Detect which cell encompasses the target text, then output its [x, y] center coordinate. 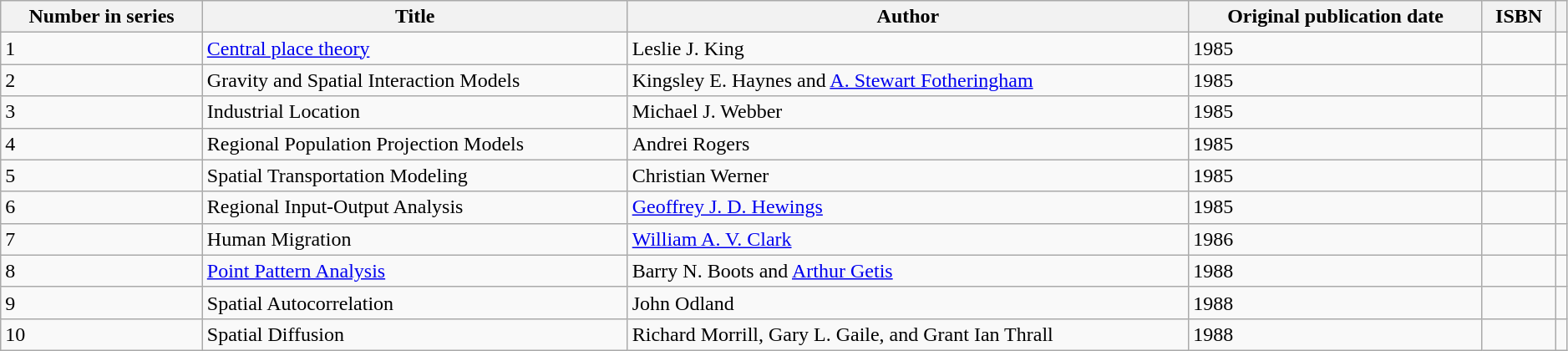
7 [102, 239]
1 [102, 48]
Michael J. Webber [908, 112]
Spatial Autocorrelation [414, 303]
Kingsley E. Haynes and A. Stewart Fotheringham [908, 80]
Andrei Rogers [908, 144]
3 [102, 112]
Richard Morrill, Gary L. Gaile, and Grant Ian Thrall [908, 334]
William A. V. Clark [908, 239]
Regional Input-Output Analysis [414, 207]
10 [102, 334]
Spatial Transportation Modeling [414, 175]
John Odland [908, 303]
Author [908, 17]
2 [102, 80]
Gravity and Spatial Interaction Models [414, 80]
Original publication date [1336, 17]
8 [102, 271]
6 [102, 207]
ISBN [1519, 17]
5 [102, 175]
Central place theory [414, 48]
1986 [1336, 239]
Geoffrey J. D. Hewings [908, 207]
Regional Population Projection Models [414, 144]
9 [102, 303]
Number in series [102, 17]
Leslie J. King [908, 48]
Title [414, 17]
Industrial Location [414, 112]
Human Migration [414, 239]
4 [102, 144]
Christian Werner [908, 175]
Spatial Diffusion [414, 334]
Point Pattern Analysis [414, 271]
Barry N. Boots and Arthur Getis [908, 271]
